Capture the cell that displays the provided text and extract its (x, y) central coordinate. 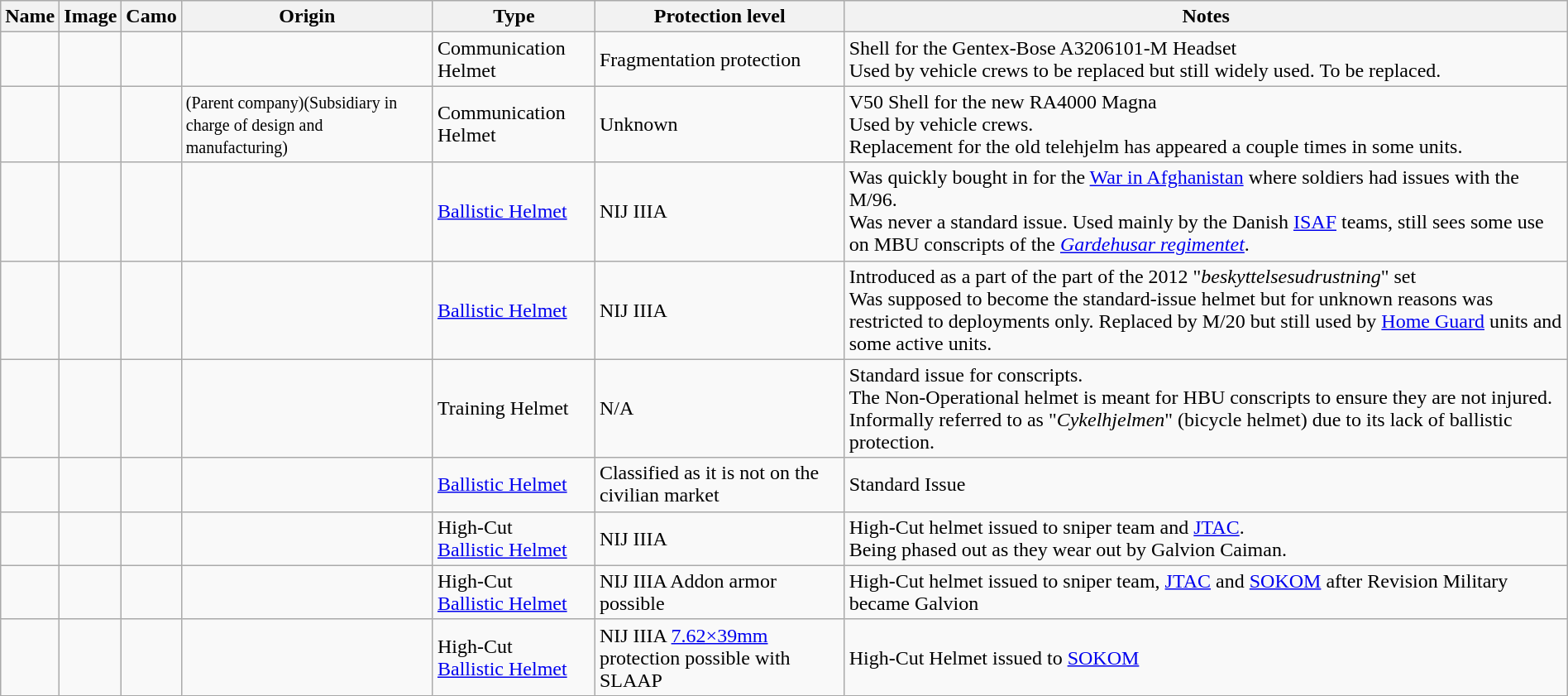
N/A (719, 409)
Shell for the Gentex-Bose A3206101-M HeadsetUsed by vehicle crews to be replaced but still widely used. To be replaced. (1206, 60)
Origin (307, 17)
(Parent company)(Subsidiary in charge of design and manufacturing) (307, 124)
Name (30, 17)
Protection level (719, 17)
High-Cut helmet issued to sniper team and JTAC.Being phased out as they wear out by Galvion Caiman. (1206, 538)
High-Cut helmet issued to sniper team, JTAC and SOKOM after Revision Military became Galvion (1206, 593)
V50 Shell for the new RA4000 MagnaUsed by vehicle crews.Replacement for the old telehjelm has appeared a couple times in some units. (1206, 124)
NIJ IIIA Addon armor possible (719, 593)
Training Helmet (514, 409)
NIJ IIIA 7.62×39mm protection possible with SLAAP (719, 657)
Unknown (719, 124)
Classified as it is not on the civilian market (719, 485)
Image (91, 17)
High-Cut Helmet issued to SOKOM (1206, 657)
Standard Issue (1206, 485)
Notes (1206, 17)
Camo (151, 17)
Fragmentation protection (719, 60)
Type (514, 17)
